Extract the (X, Y) coordinate from the center of the cell holding the provided text.  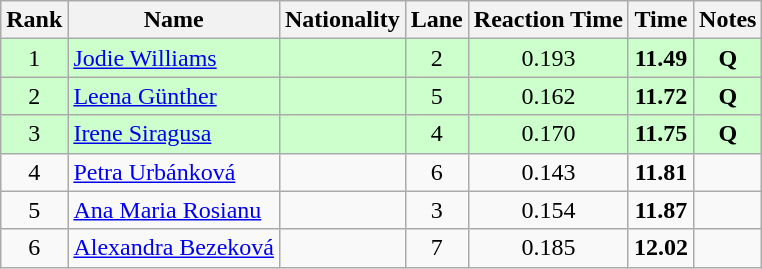
Nationality (342, 20)
11.75 (660, 134)
Lane (436, 20)
Ana Maria Rosianu (174, 210)
11.81 (660, 172)
0.170 (548, 134)
0.185 (548, 248)
11.72 (660, 96)
Leena Günther (174, 96)
7 (436, 248)
11.87 (660, 210)
Name (174, 20)
0.143 (548, 172)
11.49 (660, 58)
0.193 (548, 58)
1 (34, 58)
Petra Urbánková (174, 172)
Rank (34, 20)
Irene Siragusa (174, 134)
Notes (728, 20)
Alexandra Bezeková (174, 248)
0.154 (548, 210)
12.02 (660, 248)
0.162 (548, 96)
Reaction Time (548, 20)
Jodie Williams (174, 58)
Time (660, 20)
